Pinpoint the cell where the given text exists, returning its [x, y] midpoint coordinate. 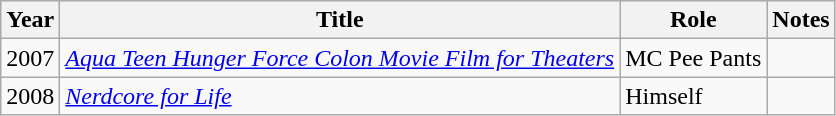
Nerdcore for Life [340, 96]
Aqua Teen Hunger Force Colon Movie Film for Theaters [340, 58]
Year [30, 20]
Notes [801, 20]
2008 [30, 96]
MC Pee Pants [694, 58]
2007 [30, 58]
Himself [694, 96]
Title [340, 20]
Role [694, 20]
